Provide the (X, Y) coordinate of the cell's center where the given text is located.  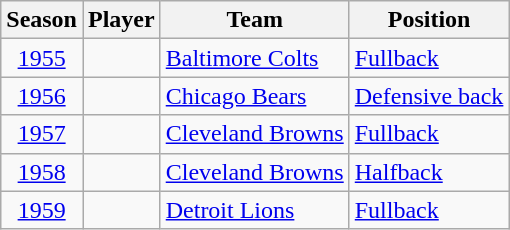
Baltimore Colts (254, 58)
Detroit Lions (254, 210)
1956 (42, 96)
Season (42, 20)
1957 (42, 134)
Halfback (429, 172)
Chicago Bears (254, 96)
Player (121, 20)
1958 (42, 172)
1959 (42, 210)
Position (429, 20)
1955 (42, 58)
Defensive back (429, 96)
Team (254, 20)
